For the text-containing cell, return its midpoint in [X, Y] coordinate format. 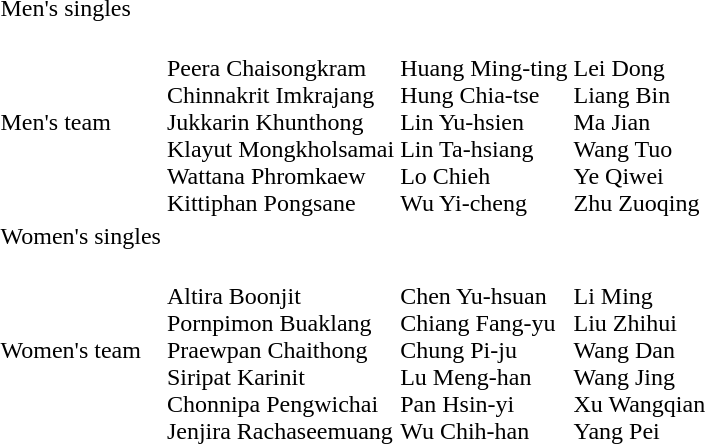
Peera ChaisongkramChinnakrit ImkrajangJukkarin KhunthongKlayut MongkholsamaiWattana PhromkaewKittiphan Pongsane [280, 122]
Huang Ming-tingHung Chia-tseLin Yu-hsienLin Ta-hsiangLo ChiehWu Yi-cheng [484, 122]
